Extract the (x, y) coordinate from the center of the cell holding the provided text.  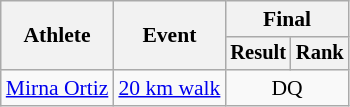
Mirna Ortiz (58, 88)
Athlete (58, 36)
DQ (286, 88)
Rank (320, 54)
Event (169, 36)
Final (286, 19)
20 km walk (169, 88)
Result (258, 54)
